For the text-containing cell, return its midpoint in (x, y) coordinate format. 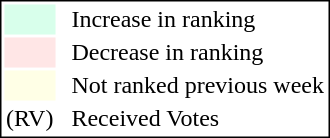
Decrease in ranking (198, 53)
(RV) (29, 119)
Not ranked previous week (198, 85)
Increase in ranking (198, 19)
Received Votes (198, 119)
